Identify which cell holds the provided text, then report its (x, y) central coordinate. 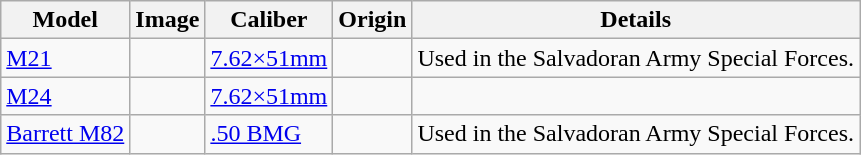
M24 (66, 96)
Image (168, 20)
Origin (372, 20)
Barrett M82 (66, 134)
M21 (66, 58)
Model (66, 20)
Caliber (269, 20)
Details (636, 20)
.50 BMG (269, 134)
